Output the [X, Y] coordinate of the center of the cell containing the given text.  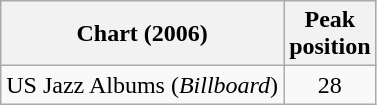
28 [330, 85]
US Jazz Albums (Billboard) [142, 85]
Chart (2006) [142, 34]
Peakposition [330, 34]
